Identify which cell holds the provided text, then report its (x, y) central coordinate. 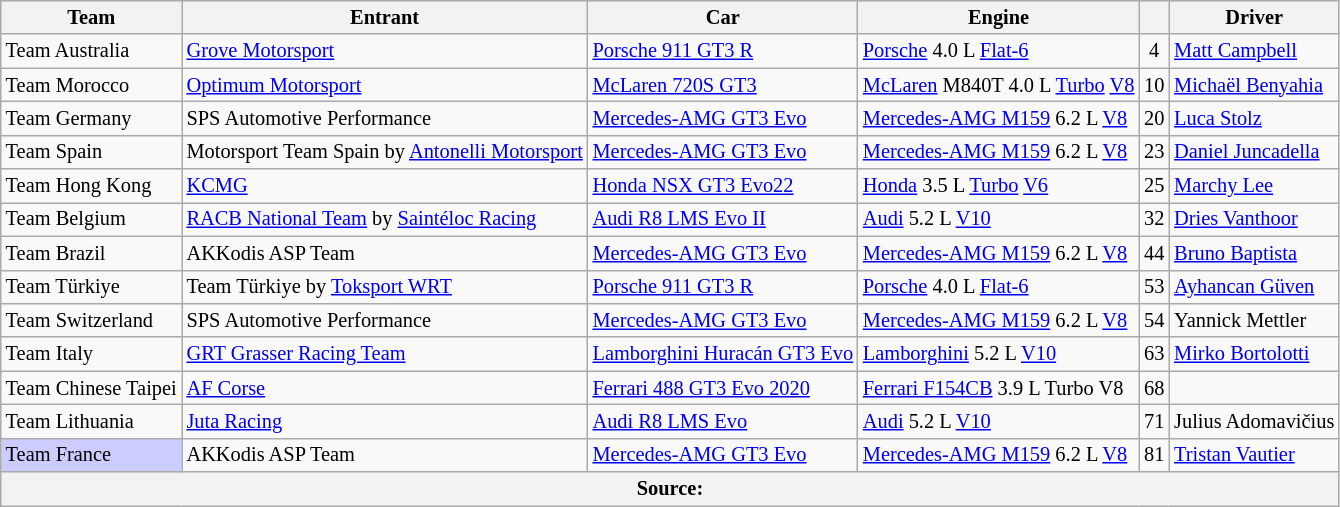
Grove Motorsport (385, 51)
Team Germany (92, 118)
RACB National Team by Saintéloc Racing (385, 219)
Team Chinese Taipei (92, 388)
Ferrari F154CB 3.9 L Turbo V8 (998, 388)
Team Italy (92, 354)
Team Hong Kong (92, 186)
Ferrari 488 GT3 Evo 2020 (723, 388)
Julius Adomavičius (1254, 421)
Audi R8 LMS Evo II (723, 219)
81 (1154, 455)
Team Spain (92, 152)
20 (1154, 118)
53 (1154, 287)
63 (1154, 354)
25 (1154, 186)
54 (1154, 320)
32 (1154, 219)
Team Türkiye (92, 287)
Bruno Baptista (1254, 253)
AF Corse (385, 388)
Honda 3.5 L Turbo V6 (998, 186)
Team Switzerland (92, 320)
Juta Racing (385, 421)
Daniel Juncadella (1254, 152)
Engine (998, 17)
Team Morocco (92, 85)
Team (92, 17)
Luca Stolz (1254, 118)
Lamborghini 5.2 L V10 (998, 354)
Ayhancan Güven (1254, 287)
Car (723, 17)
Team Brazil (92, 253)
Team Türkiye by Toksport WRT (385, 287)
Lamborghini Huracán GT3 Evo (723, 354)
Tristan Vautier (1254, 455)
Yannick Mettler (1254, 320)
Source: (670, 489)
44 (1154, 253)
Mirko Bortolotti (1254, 354)
Matt Campbell (1254, 51)
Team Belgium (92, 219)
Michaël Benyahia (1254, 85)
Driver (1254, 17)
GRT Grasser Racing Team (385, 354)
23 (1154, 152)
Optimum Motorsport (385, 85)
Entrant (385, 17)
68 (1154, 388)
Marchy Lee (1254, 186)
Dries Vanthoor (1254, 219)
71 (1154, 421)
McLaren M840T 4.0 L Turbo V8 (998, 85)
McLaren 720S GT3 (723, 85)
Team Australia (92, 51)
Team Lithuania (92, 421)
Motorsport Team Spain by Antonelli Motorsport (385, 152)
Team France (92, 455)
Audi R8 LMS Evo (723, 421)
KCMG (385, 186)
4 (1154, 51)
Honda NSX GT3 Evo22 (723, 186)
10 (1154, 85)
